Locate the cell with the specified text and output its (x, y) center coordinate. 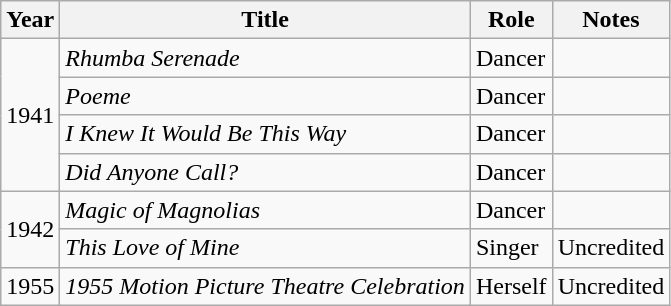
Title (266, 20)
1955 (30, 286)
Role (511, 20)
1955 Motion Picture Theatre Celebration (266, 286)
This Love of Mine (266, 248)
1941 (30, 115)
Singer (511, 248)
1942 (30, 229)
Herself (511, 286)
Did Anyone Call? (266, 172)
Magic of Magnolias (266, 210)
I Knew It Would Be This Way (266, 134)
Year (30, 20)
Poeme (266, 96)
Rhumba Serenade (266, 58)
Notes (611, 20)
